Search for the cell housing the specified text and yield its (x, y) center coordinate. 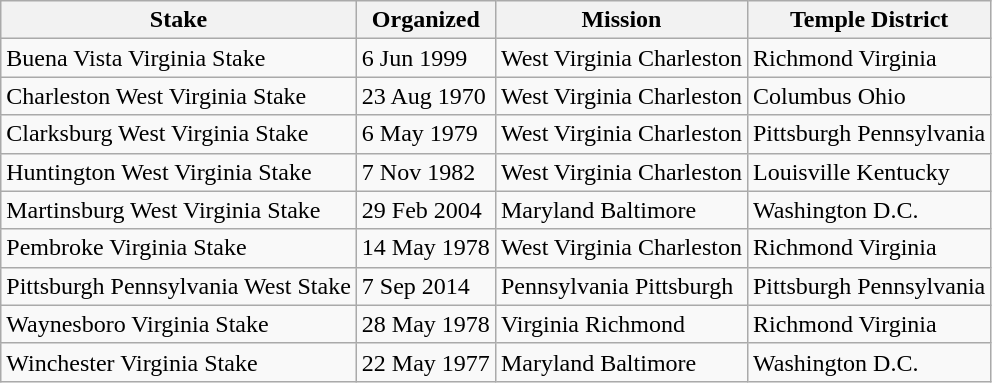
7 Sep 2014 (426, 286)
Pembroke Virginia Stake (179, 248)
6 May 1979 (426, 134)
Stake (179, 20)
Buena Vista Virginia Stake (179, 58)
22 May 1977 (426, 362)
Organized (426, 20)
Columbus Ohio (868, 96)
28 May 1978 (426, 324)
Pittsburgh Pennsylvania West Stake (179, 286)
Pennsylvania Pittsburgh (621, 286)
Martinsburg West Virginia Stake (179, 210)
Virginia Richmond (621, 324)
23 Aug 1970 (426, 96)
Temple District (868, 20)
Huntington West Virginia Stake (179, 172)
Charleston West Virginia Stake (179, 96)
Louisville Kentucky (868, 172)
7 Nov 1982 (426, 172)
6 Jun 1999 (426, 58)
29 Feb 2004 (426, 210)
Mission (621, 20)
Winchester Virginia Stake (179, 362)
14 May 1978 (426, 248)
Waynesboro Virginia Stake (179, 324)
Clarksburg West Virginia Stake (179, 134)
